Scan for the cell matching the given text and deliver its (X, Y) coordinate at center. 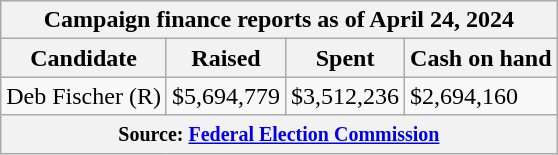
Cash on hand (481, 58)
Deb Fischer (R) (84, 96)
$3,512,236 (346, 96)
Raised (226, 58)
$2,694,160 (481, 96)
Campaign finance reports as of April 24, 2024 (279, 20)
Source: Federal Election Commission (279, 134)
Spent (346, 58)
$5,694,779 (226, 96)
Candidate (84, 58)
